Extract the (X, Y) coordinate from the center of the cell holding the provided text.  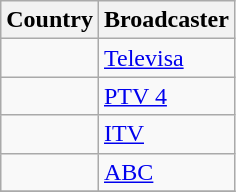
PTV 4 (166, 96)
ABC (166, 172)
ITV (166, 134)
Broadcaster (166, 20)
Televisa (166, 58)
Country (50, 20)
